Provide the (x, y) coordinate of the cell's center where the given text is located.  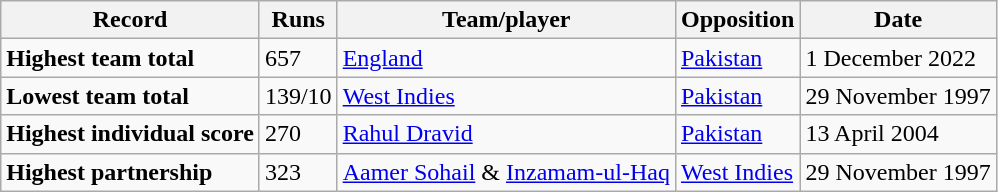
Team/player (506, 20)
Record (130, 20)
Highest partnership (130, 172)
Date (898, 20)
657 (298, 58)
Rahul Dravid (506, 134)
323 (298, 172)
England (506, 58)
Opposition (737, 20)
13 April 2004 (898, 134)
139/10 (298, 96)
Runs (298, 20)
1 December 2022 (898, 58)
Highest team total (130, 58)
270 (298, 134)
Highest individual score (130, 134)
Lowest team total (130, 96)
Aamer Sohail & Inzamam-ul-Haq (506, 172)
